Output the (X, Y) coordinate of the center of the cell containing the given text.  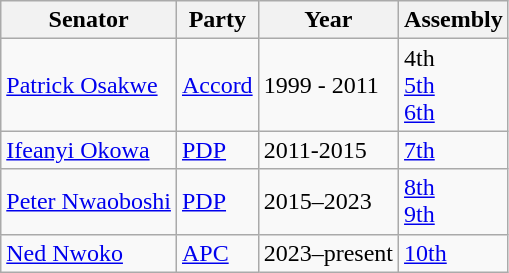
2011-2015 (328, 150)
10th (454, 253)
Patrick Osakwe (89, 85)
8th9th (454, 202)
Ifeanyi Okowa (89, 150)
7th (454, 150)
1999 - 2011 (328, 85)
Peter Nwaoboshi (89, 202)
Ned Nwoko (89, 253)
APC (217, 253)
4th5th6th (454, 85)
Assembly (454, 20)
2015–2023 (328, 202)
Party (217, 20)
Year (328, 20)
2023–present (328, 253)
Accord (217, 85)
Senator (89, 20)
